Detect which cell encompasses the target text, then output its (X, Y) center coordinate. 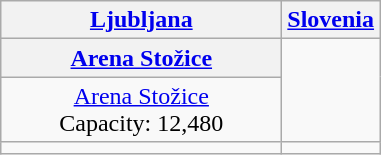
Arena Stožice (142, 58)
Arena StožiceCapacity: 12,480 (142, 110)
Slovenia (331, 20)
Ljubljana (142, 20)
